Detect which cell encompasses the target text, then output its (X, Y) center coordinate. 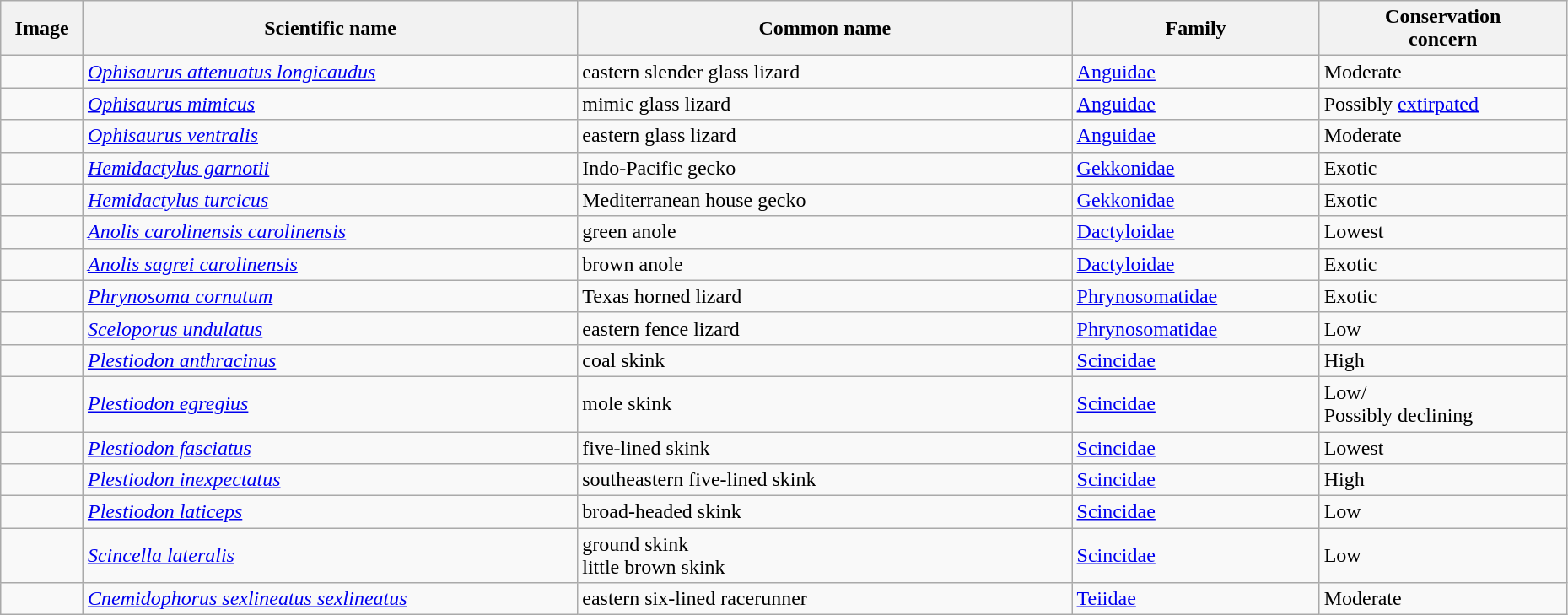
Family (1196, 29)
Hemidactylus garnotii (330, 168)
Cnemidophorus sexlineatus sexlineatus (330, 599)
Ophisaurus attenuatus longicaudus (330, 72)
Teiidae (1196, 599)
brown anole (825, 264)
Low/Possibly declining (1442, 403)
eastern fence lizard (825, 328)
Indo-Pacific gecko (825, 168)
five-lined skink (825, 448)
Scientific name (330, 29)
Ophisaurus mimicus (330, 104)
Conservationconcern (1442, 29)
mimic glass lizard (825, 104)
eastern slender glass lizard (825, 72)
Possibly extirpated (1442, 104)
Image (42, 29)
Texas horned lizard (825, 296)
Mediterranean house gecko (825, 200)
Plestiodon inexpectatus (330, 480)
eastern six-lined racerunner (825, 599)
Anolis carolinensis carolinensis (330, 232)
mole skink (825, 403)
green anole (825, 232)
Plestiodon fasciatus (330, 448)
Phrynosoma cornutum (330, 296)
eastern glass lizard (825, 136)
Scincella lateralis (330, 555)
Anolis sagrei carolinensis (330, 264)
ground skinklittle brown skink (825, 555)
Plestiodon laticeps (330, 512)
Sceloporus undulatus (330, 328)
Ophisaurus ventralis (330, 136)
southeastern five-lined skink (825, 480)
Common name (825, 29)
Plestiodon egregius (330, 403)
Plestiodon anthracinus (330, 360)
broad-headed skink (825, 512)
coal skink (825, 360)
Hemidactylus turcicus (330, 200)
